Determine the [X, Y] coordinate at the center of the cell enclosing the given text.  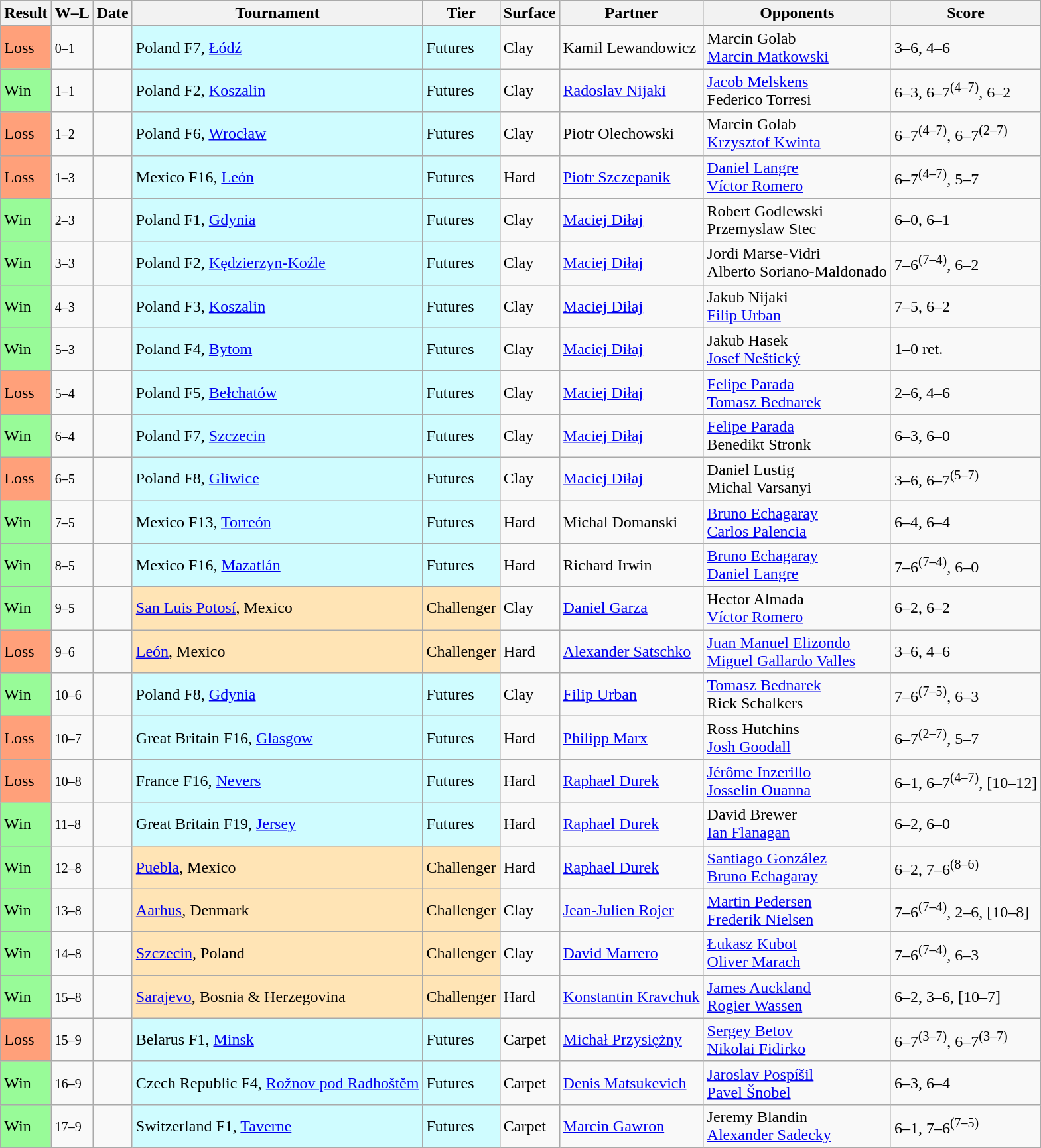
Jacob Melskens Federico Torresi [797, 90]
2–6, 4–6 [965, 393]
Opponents [797, 13]
Marcin Gawron [632, 1126]
6–1, 7–6(7–5) [965, 1126]
Poland F5, Bełchatów [277, 393]
6–7(3–7), 6–7(3–7) [965, 1040]
Łukasz Kubot Oliver Marach [797, 954]
1–1 [72, 90]
6–7(2–7), 5–7 [965, 737]
Great Britain F16, Glasgow [277, 737]
5–3 [72, 349]
Poland F7, Szczecin [277, 435]
Filip Urban [632, 695]
Radoslav Nijaki [632, 90]
9–6 [72, 651]
4–3 [72, 306]
6–2, 6–2 [965, 609]
6–5 [72, 479]
Tournament [277, 13]
14–8 [72, 954]
Piotr Szczepanik [632, 176]
Tomasz Bednarek Rick Schalkers [797, 695]
7–5, 6–2 [965, 306]
Santiago González Bruno Echagaray [797, 867]
David Brewer Ian Flanagan [797, 824]
6–2, 6–0 [965, 824]
Juan Manuel Elizondo Miguel Gallardo Valles [797, 651]
Jaroslav Pospíšil Pavel Šnobel [797, 1082]
Poland F2, Koszalin [277, 90]
6–3, 6–0 [965, 435]
Felipe Parada Tomasz Bednarek [797, 393]
Puebla, Mexico [277, 867]
6–7(4–7), 5–7 [965, 176]
6–3, 6–7(4–7), 6–2 [965, 90]
Ross Hutchins Josh Goodall [797, 737]
Jakub Hasek Josef Neštický [797, 349]
6–3, 6–4 [965, 1082]
12–8 [72, 867]
7–6(7–5), 6–3 [965, 695]
Philipp Marx [632, 737]
Partner [632, 13]
France F16, Nevers [277, 781]
W–L [72, 13]
Bruno Echagaray Daniel Langre [797, 565]
Czech Republic F4, Rožnov pod Radhoštěm [277, 1082]
7–6(7–4), 6–0 [965, 565]
1–0 ret. [965, 349]
Poland F7, Łódź [277, 48]
13–8 [72, 910]
Jérôme Inzerillo Josselin Ouanna [797, 781]
Kamil Lewandowicz [632, 48]
10–6 [72, 695]
7–5 [72, 521]
Poland F2, Kędzierzyn-Koźle [277, 263]
Hector Almada Víctor Romero [797, 609]
Great Britain F19, Jersey [277, 824]
9–5 [72, 609]
Jakub Nijaki Filip Urban [797, 306]
Alexander Satschko [632, 651]
Michal Domanski [632, 521]
7–6(7–4), 6–3 [965, 954]
Jeremy Blandin Alexander Sadecky [797, 1126]
6–7(4–7), 6–7(2–7) [965, 134]
6–2, 7–6(8–6) [965, 867]
Poland F3, Koszalin [277, 306]
Date [113, 13]
1–2 [72, 134]
Robert Godlewski Przemyslaw Stec [797, 220]
Poland F8, Gdynia [277, 695]
Richard Irwin [632, 565]
17–9 [72, 1126]
Mexico F16, León [277, 176]
James Auckland Rogier Wassen [797, 996]
16–9 [72, 1082]
Poland F4, Bytom [277, 349]
3–6, 6–7(5–7) [965, 479]
David Marrero [632, 954]
8–5 [72, 565]
1–3 [72, 176]
6–2, 3–6, [10–7] [965, 996]
15–9 [72, 1040]
Martin Pedersen Frederik Nielsen [797, 910]
Daniel Garza [632, 609]
Score [965, 13]
Sergey Betov Nikolai Fidirko [797, 1040]
2–3 [72, 220]
Szczecin, Poland [277, 954]
Result [26, 13]
7–6(7–4), 6–2 [965, 263]
Michał Przysiężny [632, 1040]
Tier [461, 13]
Marcin Golab Krzysztof Kwinta [797, 134]
3–3 [72, 263]
Jordi Marse-Vidri Alberto Soriano-Maldonado [797, 263]
Bruno Echagaray Carlos Palencia [797, 521]
Konstantin Kravchuk [632, 996]
6–0, 6–1 [965, 220]
Mexico F16, Mazatlán [277, 565]
San Luis Potosí, Mexico [277, 609]
Belarus F1, Minsk [277, 1040]
Jean-Julien Rojer [632, 910]
Aarhus, Denmark [277, 910]
Piotr Olechowski [632, 134]
6–4, 6–4 [965, 521]
11–8 [72, 824]
15–8 [72, 996]
Poland F1, Gdynia [277, 220]
Surface [529, 13]
Daniel Lustig Michal Varsanyi [797, 479]
Poland F8, Gliwice [277, 479]
Poland F6, Wrocław [277, 134]
Daniel Langre Víctor Romero [797, 176]
10–7 [72, 737]
7–6(7–4), 2–6, [10–8] [965, 910]
Denis Matsukevich [632, 1082]
6–1, 6–7(4–7), [10–12] [965, 781]
Marcin Golab Marcin Matkowski [797, 48]
Sarajevo, Bosnia & Herzegovina [277, 996]
Switzerland F1, Taverne [277, 1126]
Felipe Parada Benedikt Stronk [797, 435]
10–8 [72, 781]
Mexico F13, Torreón [277, 521]
6–4 [72, 435]
0–1 [72, 48]
5–4 [72, 393]
León, Mexico [277, 651]
